Extract the [X, Y] coordinate from the center of the cell holding the provided text.  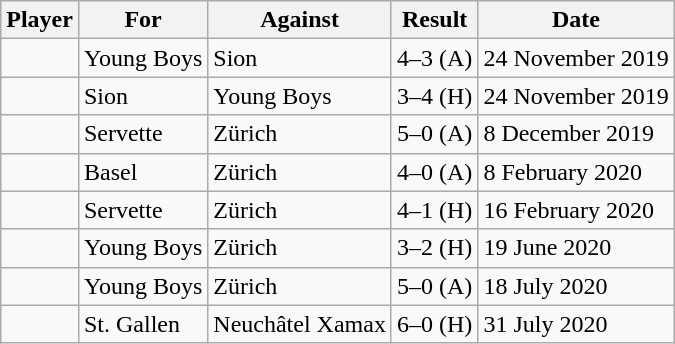
4–1 (H) [434, 210]
Basel [142, 172]
18 July 2020 [576, 286]
3–2 (H) [434, 248]
4–0 (A) [434, 172]
8 February 2020 [576, 172]
Against [300, 20]
4–3 (A) [434, 58]
8 December 2019 [576, 134]
Result [434, 20]
Neuchâtel Xamax [300, 324]
31 July 2020 [576, 324]
Date [576, 20]
3–4 (H) [434, 96]
19 June 2020 [576, 248]
For [142, 20]
St. Gallen [142, 324]
16 February 2020 [576, 210]
6–0 (H) [434, 324]
Player [40, 20]
